Detect which cell encompasses the target text, then output its [x, y] center coordinate. 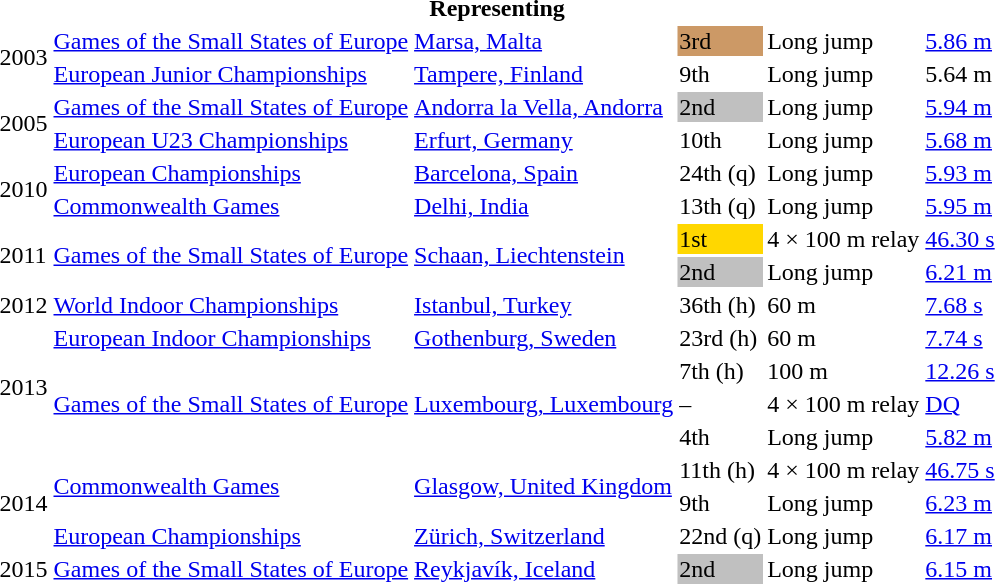
13th (q) [720, 206]
4th [720, 437]
Zürich, Switzerland [544, 536]
European Junior Championships [231, 74]
World Indoor Championships [231, 305]
– [720, 404]
36th (h) [720, 305]
Erfurt, Germany [544, 140]
Gothenburg, Sweden [544, 338]
100 m [844, 371]
22nd (q) [720, 536]
23rd (h) [720, 338]
European U23 Championships [231, 140]
Luxembourg, Luxembourg [544, 404]
24th (q) [720, 173]
Schaan, Liechtenstein [544, 256]
Istanbul, Turkey [544, 305]
Marsa, Malta [544, 41]
1st [720, 239]
Delhi, India [544, 206]
10th [720, 140]
Tampere, Finland [544, 74]
Glasgow, United Kingdom [544, 486]
Reykjavík, Iceland [544, 569]
11th (h) [720, 470]
Andorra la Vella, Andorra [544, 107]
7th (h) [720, 371]
3rd [720, 41]
Barcelona, Spain [544, 173]
European Indoor Championships [231, 338]
